Scan for the cell matching the given text and deliver its [X, Y] coordinate at center. 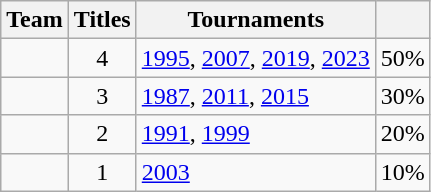
1991, 1999 [256, 134]
4 [102, 58]
3 [102, 96]
Team [35, 20]
1 [102, 172]
1987, 2011, 2015 [256, 96]
2 [102, 134]
10% [402, 172]
Tournaments [256, 20]
2003 [256, 172]
1995, 2007, 2019, 2023 [256, 58]
20% [402, 134]
Titles [102, 20]
50% [402, 58]
30% [402, 96]
